Extract the [X, Y] coordinate from the center of the cell holding the provided text.  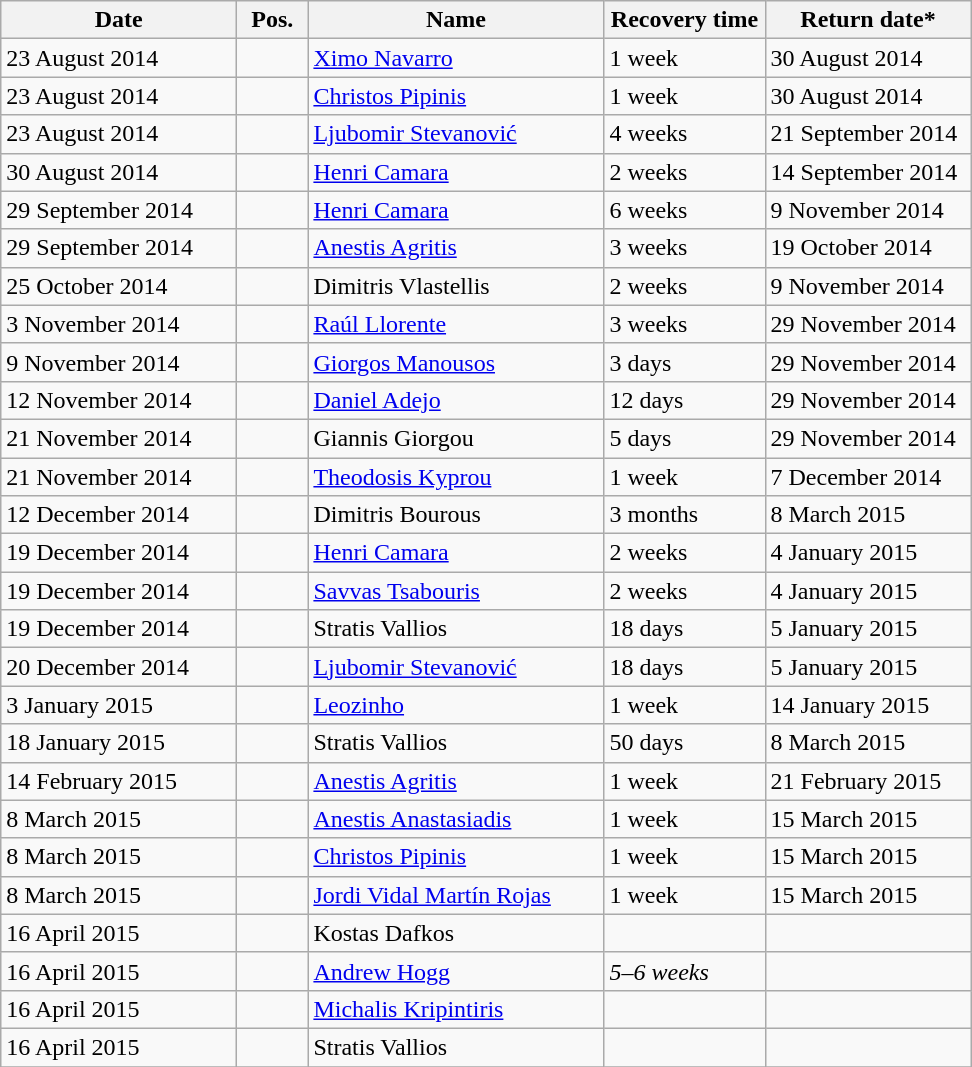
25 October 2014 [119, 286]
3 January 2015 [119, 705]
Savvas Tsabouris [456, 591]
19 October 2014 [868, 248]
14 September 2014 [868, 172]
21 September 2014 [868, 134]
Giorgos Manousos [456, 362]
3 days [684, 362]
Return date* [868, 20]
Dimitris Bourous [456, 515]
12 days [684, 400]
Dimitris Vlastellis [456, 286]
3 months [684, 515]
14 January 2015 [868, 705]
12 November 2014 [119, 400]
5 days [684, 438]
7 December 2014 [868, 477]
Jordi Vidal Martín Rojas [456, 895]
Recovery time [684, 20]
Kostas Dafkos [456, 933]
20 December 2014 [119, 667]
12 December 2014 [119, 515]
Date [119, 20]
4 weeks [684, 134]
14 February 2015 [119, 781]
Michalis Kripintiris [456, 1009]
21 February 2015 [868, 781]
Name [456, 20]
Pos. [272, 20]
Anestis Anastasiadis [456, 819]
Leozinho [456, 705]
Theodosis Kyprou [456, 477]
6 weeks [684, 210]
Ximo Navarro [456, 58]
50 days [684, 743]
18 January 2015 [119, 743]
Giannis Giorgou [456, 438]
Daniel Adejo [456, 400]
5–6 weeks [684, 971]
Raúl Llorente [456, 324]
Andrew Hogg [456, 971]
3 November 2014 [119, 324]
